Capture the cell that displays the provided text and extract its (x, y) central coordinate. 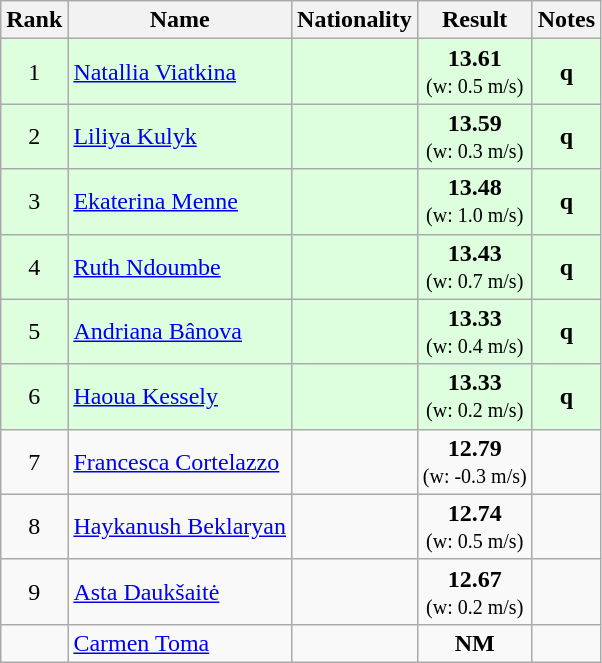
Result (474, 20)
13.33(w: 0.2 m/s) (474, 396)
Ekaterina Menne (180, 202)
13.59(w: 0.3 m/s) (474, 136)
2 (34, 136)
Francesca Cortelazzo (180, 462)
Haykanush Beklaryan (180, 526)
13.61(w: 0.5 m/s) (474, 72)
Notes (566, 20)
Ruth Ndoumbe (180, 266)
12.67(w: 0.2 m/s) (474, 592)
6 (34, 396)
Andriana Bânova (180, 332)
Nationality (355, 20)
9 (34, 592)
Rank (34, 20)
13.48(w: 1.0 m/s) (474, 202)
8 (34, 526)
Name (180, 20)
NM (474, 643)
Haoua Kessely (180, 396)
Carmen Toma (180, 643)
13.43(w: 0.7 m/s) (474, 266)
12.74(w: 0.5 m/s) (474, 526)
Asta Daukšaitė (180, 592)
Liliya Kulyk (180, 136)
7 (34, 462)
1 (34, 72)
4 (34, 266)
3 (34, 202)
Natallia Viatkina (180, 72)
13.33(w: 0.4 m/s) (474, 332)
12.79(w: -0.3 m/s) (474, 462)
5 (34, 332)
